Scan for the cell matching the given text and deliver its [X, Y] coordinate at center. 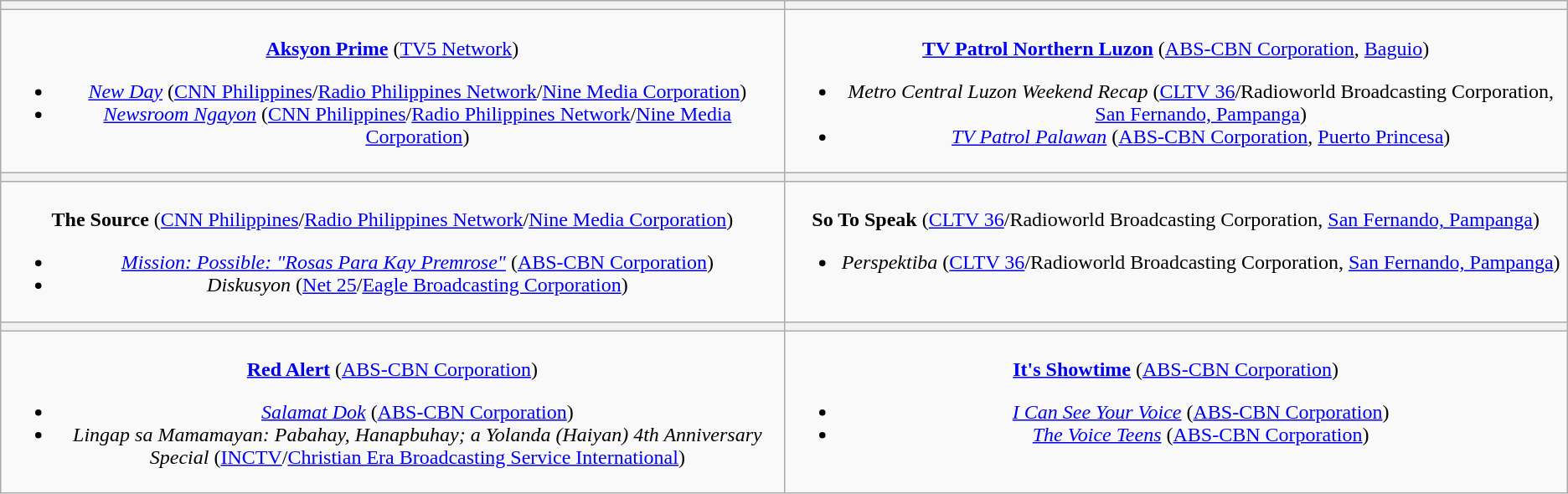
It's Showtime (ABS-CBN Corporation)I Can See Your Voice (ABS-CBN Corporation)The Voice Teens (ABS-CBN Corporation) [1176, 412]
